Locate the cell with the specified text and output its (x, y) center coordinate. 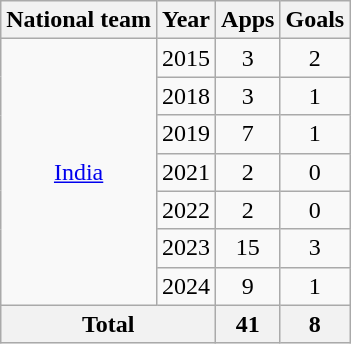
2021 (186, 172)
2015 (186, 58)
41 (248, 324)
8 (315, 324)
2023 (186, 248)
2019 (186, 134)
India (79, 172)
Goals (315, 20)
Total (108, 324)
15 (248, 248)
7 (248, 134)
National team (79, 20)
Year (186, 20)
2024 (186, 286)
9 (248, 286)
2018 (186, 96)
Apps (248, 20)
2022 (186, 210)
